Extract the (X, Y) coordinate from the center of the cell holding the provided text.  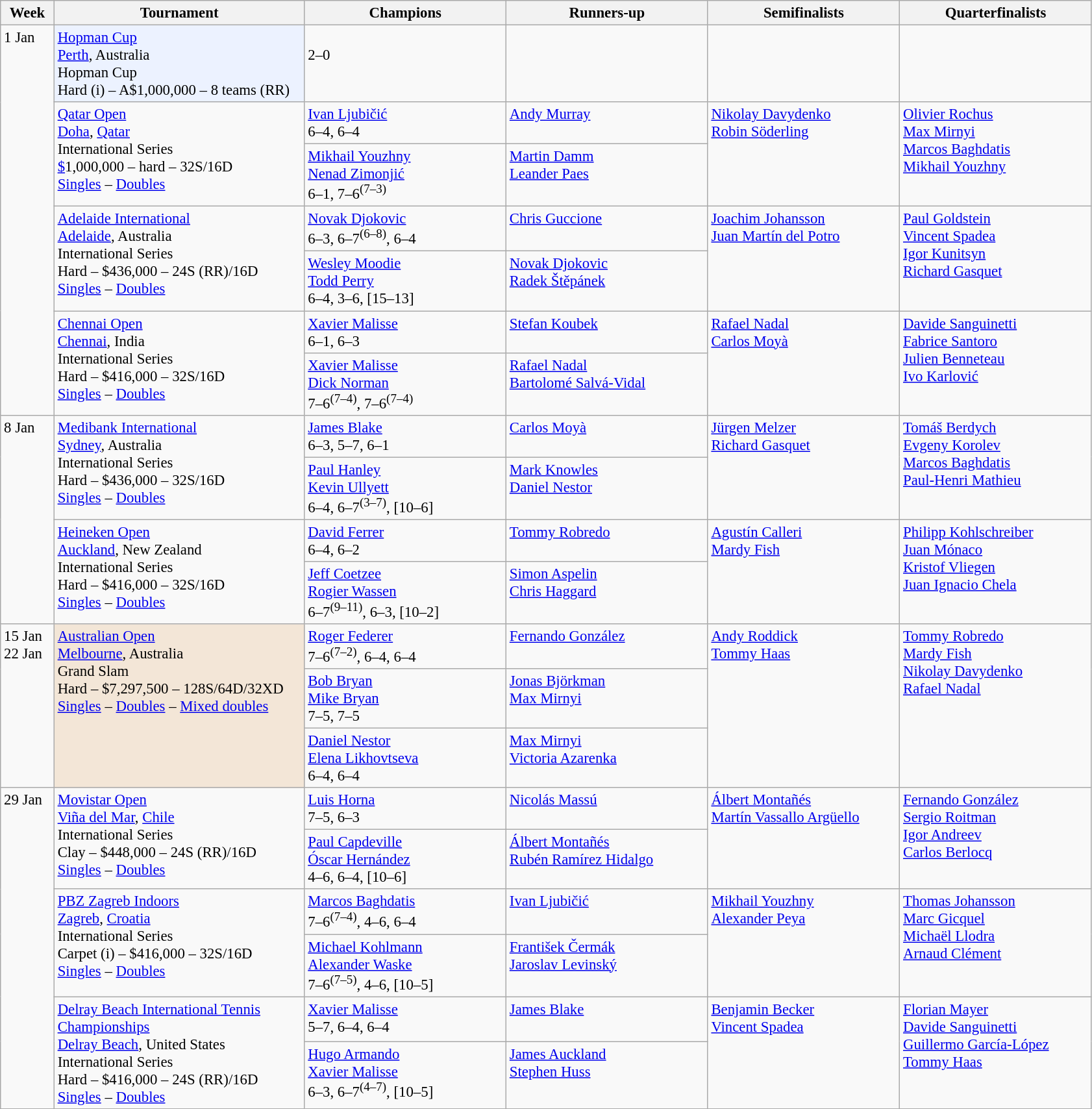
Álbert Montañés Martín Vassallo Argüello (804, 838)
Agustín Calleri Mardy Fish (804, 571)
Quarterfinalists (996, 13)
Rafael Nadal Carlos Moyà (804, 364)
Paul Goldstein Vincent Spadea Igor Kunitsyn Richard Gasquet (996, 258)
Mark Knowles Daniel Nestor (608, 488)
James Blake 6–3, 5–7, 6–1 (405, 436)
Jeff Coetzee Rogier Wassen 6–7(9–11), 6–3, [10–2] (405, 593)
František Čermák Jaroslav Levinský (608, 966)
Heineken Open Auckland, New ZealandInternational SeriesHard – $416,000 – 32S/16DSingles – Doubles (179, 571)
Fernando González (608, 647)
Xavier Malisse 6–1, 6–3 (405, 332)
Martin Damm Leander Paes (608, 175)
Medibank International Sydney, AustraliaInternational SeriesHard – $436,000 – 32S/16DSingles – Doubles (179, 467)
Tournament (179, 13)
David Ferrer 6–4, 6–2 (405, 540)
Joachim Johansson Juan Martín del Potro (804, 258)
Chris Guccione (608, 229)
Max Mirnyi Victoria Azarenka (608, 758)
Paul Hanley Kevin Ullyett 6–4, 6–7(3–7), [10–6] (405, 488)
Luis Horna7–5, 6–3 (405, 809)
James Auckland Stephen Huss (608, 1075)
Rafael Nadal Bartolomé Salvá-Vidal (608, 384)
Tomáš Berdych Evgeny Korolev Marcos Baghdatis Paul-Henri Mathieu (996, 467)
Mikhail Youzhny Nenad Zimonjić 6–1, 7–6(7–3) (405, 175)
Paul Capdeville Óscar Hernández4–6, 6–4, [10–6] (405, 860)
2–0 (405, 64)
Wesley Moodie Todd Perry 6–4, 3–6, [15–13] (405, 281)
Adelaide International Adelaide, AustraliaInternational SeriesHard – $436,000 – 24S (RR)/16DSingles – Doubles (179, 258)
Xavier Malisse5–7, 6–4, 6–4 (405, 1019)
Tommy Robredo (608, 540)
Champions (405, 13)
Movistar Open Viña del Mar, ChileInternational SeriesClay – $448,000 – 24S (RR)/16DSingles – Doubles (179, 838)
Benjamin Becker Vincent Spadea (804, 1053)
Daniel Nestor Elena Likhovtseva6–4, 6–4 (405, 758)
Jonas Björkman Max Mirnyi (608, 699)
1 Jan (27, 221)
Xavier Malisse Dick Norman 7–6(7–4), 7–6(7–4) (405, 384)
Carlos Moyà (608, 436)
Novak Djokovic 6–3, 6–7(6–8), 6–4 (405, 229)
Andy Roddick Tommy Haas (804, 706)
8 Jan (27, 519)
Jürgen Melzer Richard Gasquet (804, 467)
Thomas Johansson Marc Gicquel Michaël Llodra Arnaud Clément (996, 943)
Simon Aspelin Chris Haggard (608, 593)
Stefan Koubek (608, 332)
Ivan Ljubičić 6–4, 6–4 (405, 123)
Florian Mayer Davide Sanguinetti Guillermo García-López Tommy Haas (996, 1053)
Bob Bryan Mike Bryan7–5, 7–5 (405, 699)
Fernando González Sergio Roitman Igor Andreev Carlos Berlocq (996, 838)
Nikolay Davydenko Robin Söderling (804, 155)
Michael Kohlmann Alexander Waske7–6(7–5), 4–6, [10–5] (405, 966)
Andy Murray (608, 123)
Tommy Robredo Mardy Fish Nikolay Davydenko Rafael Nadal (996, 706)
Week (27, 13)
Hopman CupPerth, AustraliaHopman CupHard (i) – A$1,000,000 – 8 teams (RR) (179, 64)
Chennai Open Chennai, IndiaInternational SeriesHard – $416,000 – 32S/16DSingles – Doubles (179, 364)
29 Jan (27, 948)
Semifinalists (804, 13)
Novak Djokovic Radek Štěpánek (608, 281)
Mikhail Youzhny Alexander Peya (804, 943)
15 Jan 22 Jan (27, 706)
Runners-up (608, 13)
Davide Sanguinetti Fabrice Santoro Julien Benneteau Ivo Karlović (996, 364)
Delray Beach International Tennis Championships Delray Beach, United StatesInternational SeriesHard – $416,000 – 24S (RR)/16DSingles – Doubles (179, 1053)
Marcos Baghdatis7–6(7–4), 4–6, 6–4 (405, 912)
Olivier Rochus Max Mirnyi Marcos Baghdatis Mikhail Youzhny (996, 155)
Nicolás Massú (608, 809)
Ivan Ljubičić (608, 912)
Álbert Montañés Rubén Ramírez Hidalgo (608, 860)
Philipp Kohlschreiber Juan Mónaco Kristof Vliegen Juan Ignacio Chela (996, 571)
Roger Federer7–6(7–2), 6–4, 6–4 (405, 647)
Australian Open Melbourne, AustraliaGrand SlamHard – $7,297,500 – 128S/64D/32XDSingles – Doubles – Mixed doubles (179, 706)
PBZ Zagreb Indoors Zagreb, CroatiaInternational SeriesCarpet (i) – $416,000 – 32S/16DSingles – Doubles (179, 943)
Qatar Open Doha, QatarInternational Series$1,000,000 – hard – 32S/16DSingles – Doubles (179, 155)
James Blake (608, 1019)
Hugo Armando Xavier Malisse6–3, 6–7(4–7), [10–5] (405, 1075)
